Return the [x, y] coordinate for the center point of the cell that contains the specified text.  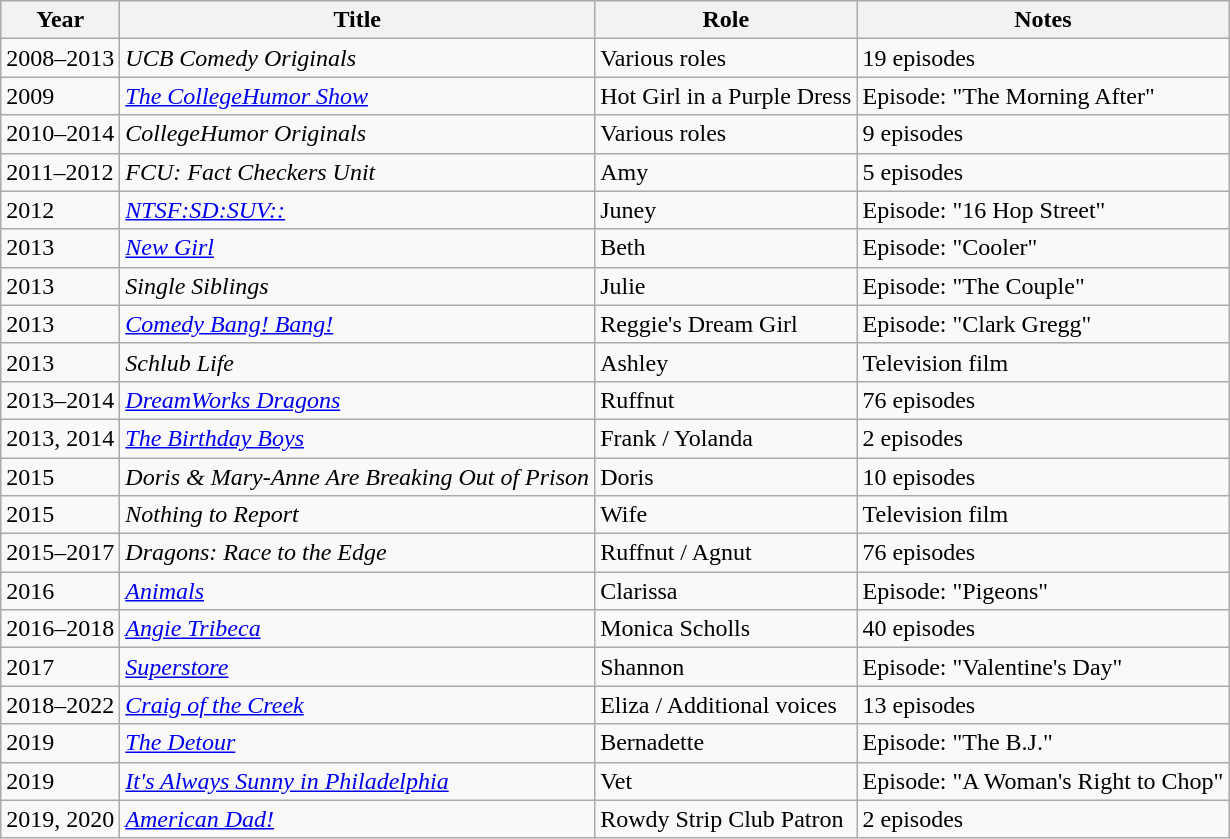
2010–2014 [60, 134]
New Girl [358, 248]
Wife [726, 515]
Comedy Bang! Bang! [358, 324]
2017 [60, 667]
2019, 2020 [60, 819]
CollegeHumor Originals [358, 134]
Episode: "A Woman's Right to Chop" [1043, 781]
Eliza / Additional voices [726, 705]
Episode: "The Morning After" [1043, 96]
2016 [60, 591]
5 episodes [1043, 172]
Amy [726, 172]
Craig of the Creek [358, 705]
2009 [60, 96]
Frank / Yolanda [726, 438]
2013, 2014 [60, 438]
Animals [358, 591]
2016–2018 [60, 629]
Episode: "Clark Gregg" [1043, 324]
The Detour [358, 743]
Juney [726, 210]
Beth [726, 248]
Episode: "Cooler" [1043, 248]
Ruffnut / Agnut [726, 553]
13 episodes [1043, 705]
Episode: "16 Hop Street" [1043, 210]
Episode: "Pigeons" [1043, 591]
Role [726, 20]
2018–2022 [60, 705]
American Dad! [358, 819]
2012 [60, 210]
The Birthday Boys [358, 438]
NTSF:SD:SUV:: [358, 210]
40 episodes [1043, 629]
It's Always Sunny in Philadelphia [358, 781]
Notes [1043, 20]
Single Siblings [358, 286]
Vet [726, 781]
UCB Comedy Originals [358, 58]
Clarissa [726, 591]
Ruffnut [726, 400]
Angie Tribeca [358, 629]
Year [60, 20]
2015–2017 [60, 553]
Title [358, 20]
Nothing to Report [358, 515]
Episode: "The B.J." [1043, 743]
Hot Girl in a Purple Dress [726, 96]
Doris & Mary-Anne Are Breaking Out of Prison [358, 477]
2008–2013 [60, 58]
10 episodes [1043, 477]
Doris [726, 477]
DreamWorks Dragons [358, 400]
The CollegeHumor Show [358, 96]
Reggie's Dream Girl [726, 324]
2011–2012 [60, 172]
Monica Scholls [726, 629]
Ashley [726, 362]
Dragons: Race to the Edge [358, 553]
9 episodes [1043, 134]
Episode: "The Couple" [1043, 286]
2013–2014 [60, 400]
Schlub Life [358, 362]
Rowdy Strip Club Patron [726, 819]
Julie [726, 286]
Superstore [358, 667]
Bernadette [726, 743]
FCU: Fact Checkers Unit [358, 172]
Shannon [726, 667]
Episode: "Valentine's Day" [1043, 667]
19 episodes [1043, 58]
